Pinpoint the cell where the given text exists, returning its (X, Y) midpoint coordinate. 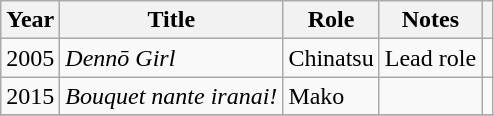
Lead role (430, 58)
Bouquet nante iranai! (172, 96)
Title (172, 20)
Role (331, 20)
2015 (30, 96)
Year (30, 20)
Mako (331, 96)
Chinatsu (331, 58)
2005 (30, 58)
Notes (430, 20)
Dennō Girl (172, 58)
